Provide the [x, y] coordinate of the cell's center where the given text is located.  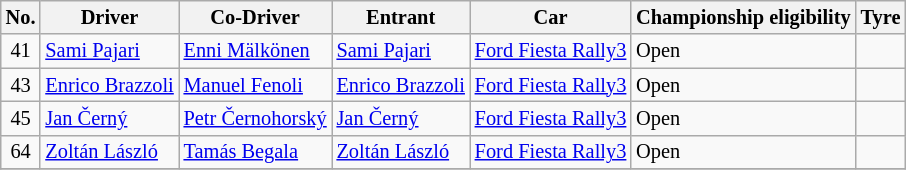
64 [21, 152]
Enni Mälkönen [256, 51]
Driver [109, 17]
Co-Driver [256, 17]
43 [21, 85]
45 [21, 118]
41 [21, 51]
Championship eligibility [743, 17]
Petr Černohorský [256, 118]
Car [550, 17]
Tamás Begala [256, 152]
Tyre [881, 17]
No. [21, 17]
Manuel Fenoli [256, 85]
Entrant [401, 17]
